Scan for the cell matching the given text and deliver its (x, y) coordinate at center. 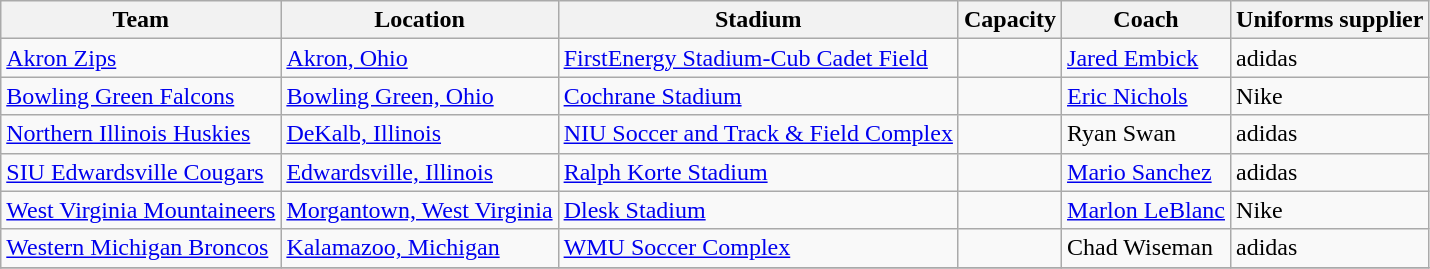
Mario Sanchez (1146, 172)
Kalamazoo, Michigan (420, 248)
FirstEnergy Stadium-Cub Cadet Field (758, 58)
Western Michigan Broncos (141, 248)
Stadium (758, 20)
Capacity (1010, 20)
Coach (1146, 20)
Cochrane Stadium (758, 96)
Jared Embick (1146, 58)
Bowling Green, Ohio (420, 96)
Chad Wiseman (1146, 248)
Ralph Korte Stadium (758, 172)
DeKalb, Illinois (420, 134)
Team (141, 20)
Bowling Green Falcons (141, 96)
Morgantown, West Virginia (420, 210)
SIU Edwardsville Cougars (141, 172)
Ryan Swan (1146, 134)
Akron, Ohio (420, 58)
West Virginia Mountaineers (141, 210)
WMU Soccer Complex (758, 248)
Eric Nichols (1146, 96)
Location (420, 20)
NIU Soccer and Track & Field Complex (758, 134)
Dlesk Stadium (758, 210)
Edwardsville, Illinois (420, 172)
Uniforms supplier (1330, 20)
Marlon LeBlanc (1146, 210)
Northern Illinois Huskies (141, 134)
Akron Zips (141, 58)
